Locate the cell with the specified text and output its [x, y] center coordinate. 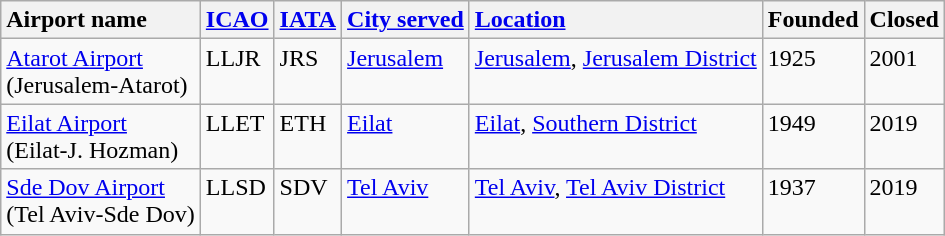
IATA [308, 20]
LLJR [237, 72]
Eilat, Southern District [616, 136]
City served [406, 20]
LLET [237, 136]
Location [616, 20]
1949 [813, 136]
1937 [813, 202]
LLSD [237, 202]
ETH [308, 136]
Tel Aviv, Tel Aviv District [616, 202]
Airport name [101, 20]
1925 [813, 72]
SDV [308, 202]
2001 [904, 72]
Founded [813, 20]
Eilat Airport(Eilat-J. Hozman) [101, 136]
Tel Aviv [406, 202]
Jerusalem [406, 72]
Jerusalem, Jerusalem District [616, 72]
Closed [904, 20]
JRS [308, 72]
ICAO [237, 20]
Sde Dov Airport(Tel Aviv-Sde Dov) [101, 202]
Eilat [406, 136]
Atarot Airport(Jerusalem-Atarot) [101, 72]
